Return [x, y] of the center of cell containing provided text 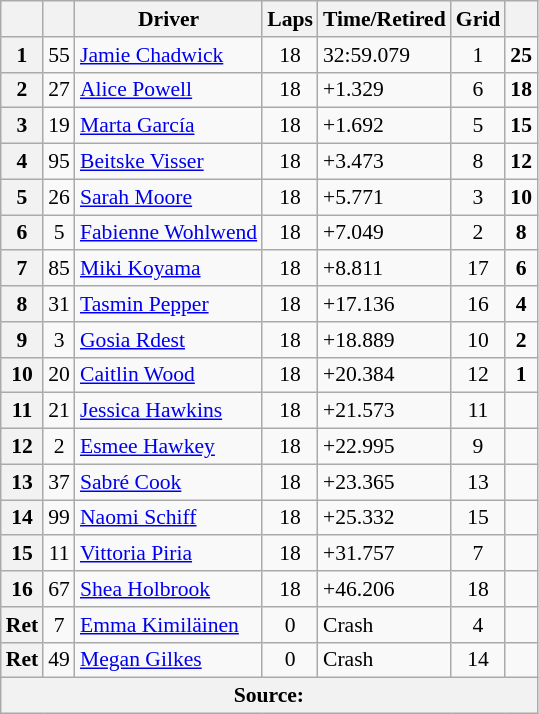
21 [59, 411]
Fabienne Wohlwend [168, 233]
55 [59, 55]
49 [59, 660]
Megan Gilkes [168, 660]
+23.365 [384, 482]
+31.757 [384, 554]
+1.692 [384, 126]
67 [59, 589]
32:59.079 [384, 55]
Esmee Hawkey [168, 447]
+17.136 [384, 304]
17 [478, 269]
+3.473 [384, 162]
+18.889 [384, 340]
Marta García [168, 126]
Miki Koyama [168, 269]
Beitske Visser [168, 162]
+1.329 [384, 90]
Shea Holbrook [168, 589]
85 [59, 269]
Laps [290, 19]
+46.206 [384, 589]
Grid [478, 19]
20 [59, 375]
Caitlin Wood [168, 375]
25 [521, 55]
95 [59, 162]
+21.573 [384, 411]
27 [59, 90]
+5.771 [384, 197]
Vittoria Piria [168, 554]
+20.384 [384, 375]
Jessica Hawkins [168, 411]
Alice Powell [168, 90]
Gosia Rdest [168, 340]
+22.995 [384, 447]
Sarah Moore [168, 197]
26 [59, 197]
+8.811 [384, 269]
37 [59, 482]
31 [59, 304]
Emma Kimiläinen [168, 625]
Tasmin Pepper [168, 304]
Driver [168, 19]
19 [59, 126]
99 [59, 518]
Jamie Chadwick [168, 55]
Naomi Schiff [168, 518]
Source: [269, 696]
Time/Retired [384, 19]
Sabré Cook [168, 482]
+25.332 [384, 518]
+7.049 [384, 233]
